Search for the cell housing the specified text and yield its (x, y) center coordinate. 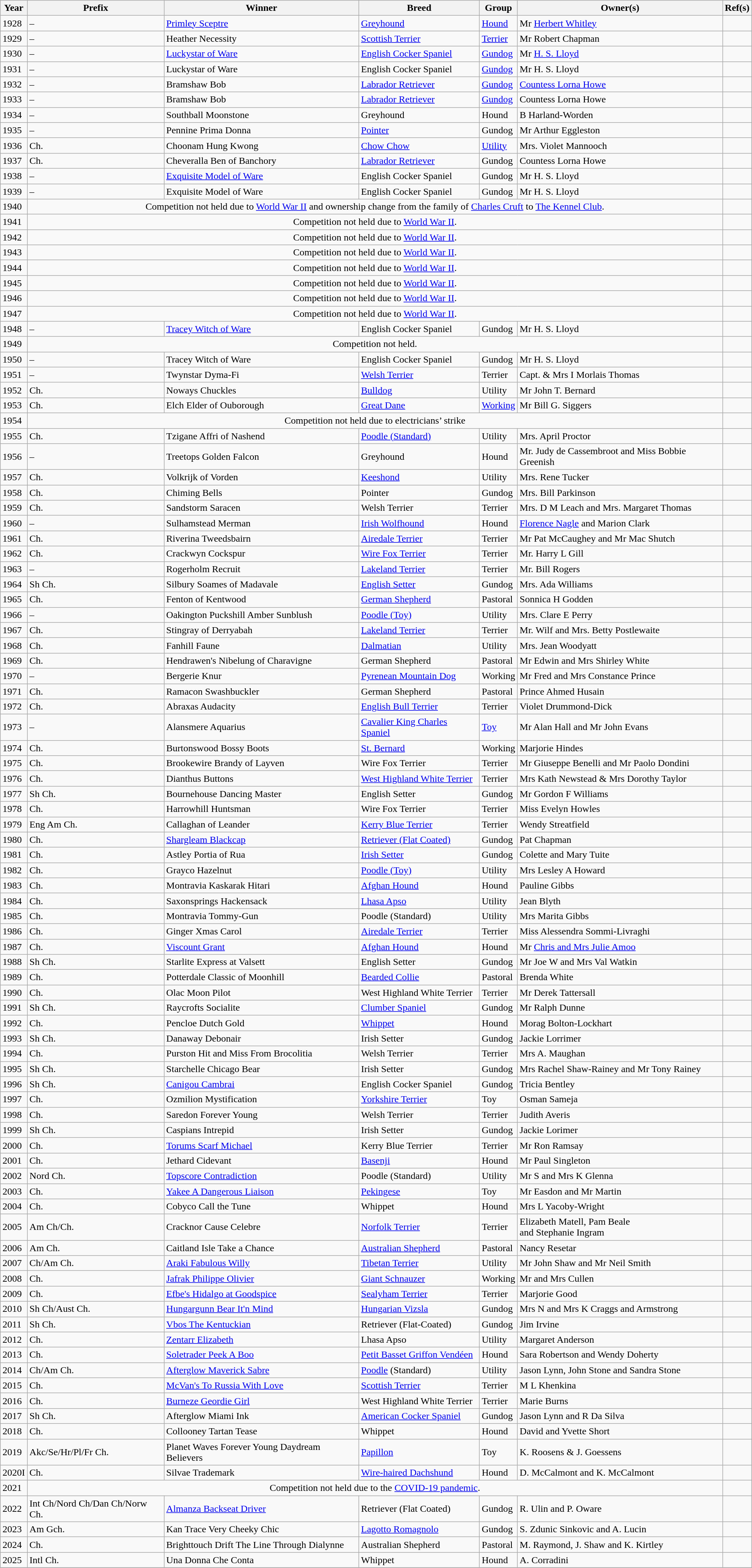
Almanza Backseat Driver (261, 1509)
Great Dane (419, 405)
1940 (14, 207)
Stingray of Derryabah (261, 630)
Pyrenean Mountain Dog (419, 676)
Mrs N and Mrs K Craggs and Armstrong (620, 1309)
1943 (14, 253)
Torums Scarf Michael (261, 1145)
Collooney Tartan Tease (261, 1431)
1952 (14, 390)
Purston Hit and Miss From Brocolitia (261, 1054)
Marie Burns (620, 1401)
1936 (14, 145)
Competition not held due to the COVID-19 pandemic. (375, 1488)
Competition not held. (375, 344)
2012 (14, 1340)
Starchelle Chicago Bear (261, 1069)
1968 (14, 645)
Winner (261, 8)
1948 (14, 329)
S. Zdunic Sinkovic and A. Lucin (620, 1529)
1944 (14, 268)
1937 (14, 161)
2011 (14, 1324)
1964 (14, 584)
Pencloe Dutch Gold (261, 1023)
Hungarian Vizsla (419, 1309)
Kan Trace Very Cheeky Chic (261, 1529)
American Cocker Spaniel (419, 1416)
Burneze Geordie Girl (261, 1401)
Keeshond (419, 477)
Mrs. Bill Parkinson (620, 493)
Basenji (419, 1160)
Osman Sameja (620, 1099)
Mrs A. Maughan (620, 1054)
1972 (14, 707)
2007 (14, 1263)
McVan's To Russia With Love (261, 1385)
1963 (14, 569)
1962 (14, 554)
Saxonsprings Hackensack (261, 901)
1998 (14, 1115)
Oakington Puckshill Amber Sunblush (261, 615)
2024 (14, 1545)
Competition not held due to electricians’ strike (375, 420)
1973 (14, 728)
Jackie Lorrimer (620, 1038)
1999 (14, 1130)
2005 (14, 1227)
1934 (14, 115)
Chow Chow (419, 145)
Am Gch. (96, 1529)
2021 (14, 1488)
Mr Edwin and Mrs Shirley White (620, 661)
Crackwyn Cockspur (261, 554)
Jim Irvine (620, 1324)
Potterdale Classic of Moonhill (261, 977)
Elch Elder of Ouborough (261, 405)
Rogerholm Recruit (261, 569)
Breed (419, 8)
Am Ch. (96, 1248)
Pekingese (419, 1191)
1992 (14, 1023)
Cavalier King Charles Spaniel (419, 728)
Pat Chapman (620, 840)
Noways Chuckles (261, 390)
1987 (14, 946)
Mr. Harry L Gill (620, 554)
1994 (14, 1054)
1980 (14, 840)
2008 (14, 1278)
Afterglow Maverick Sabre (261, 1370)
St. Bernard (419, 748)
Intl Ch. (96, 1560)
Saredon Forever Young (261, 1115)
Competition not held due to World War II and ownership change from the family of Charles Cruft to The Kennel Club. (375, 207)
Lagotto Romagnolo (419, 1529)
Violet Drummond-Dick (620, 707)
1946 (14, 298)
1988 (14, 962)
Jason Lynn and R Da Silva (620, 1416)
1929 (14, 39)
Jackie Lorimer (620, 1130)
Capt. & Mrs I Morlais Thomas (620, 375)
1928 (14, 23)
2017 (14, 1416)
Mrs Rachel Shaw-Rainey and Mr Tony Rainey (620, 1069)
1954 (14, 420)
1995 (14, 1069)
Tricia Bentley (620, 1084)
1965 (14, 599)
Caspians Intrepid (261, 1130)
Mr S and Mrs K Glenna (620, 1176)
1950 (14, 359)
Sealyham Terrier (419, 1294)
1974 (14, 748)
Mr Ralph Dunne (620, 1008)
Marjorie Hindes (620, 748)
1933 (14, 100)
Silvae Trademark (261, 1473)
Mrs. April Proctor (620, 436)
Treetops Golden Falcon (261, 457)
Bournehouse Dancing Master (261, 794)
Southball Moonstone (261, 115)
1985 (14, 916)
Jason Lynn, John Stone and Sandra Stone (620, 1370)
Raycrofts Socialite (261, 1008)
1970 (14, 676)
Sh Ch/Aust Ch. (96, 1309)
Group (499, 8)
Mrs. Violet Mannooch (620, 145)
Mr John Shaw and Mr Neil Smith (620, 1263)
1969 (14, 661)
Twynstar Dyma-Fi (261, 375)
1976 (14, 779)
Papillon (419, 1452)
English Bull Terrier (419, 707)
1947 (14, 314)
Dianthus Buttons (261, 779)
Prefix (96, 8)
Mr Arthur Eggleston (620, 130)
1975 (14, 763)
1930 (14, 54)
2006 (14, 1248)
Eng Am Ch. (96, 824)
Brighttouch Drift The Line Through Dialynne (261, 1545)
2014 (14, 1370)
Mrs. Jean Woodyatt (620, 645)
Sara Robertson and Wendy Doherty (620, 1355)
2018 (14, 1431)
Topscore Contradiction (261, 1176)
Elizabeth Matell, Pam Bealeand Stephanie Ingram (620, 1227)
1956 (14, 457)
1939 (14, 192)
Nancy Resetar (620, 1248)
Yakee A Dangerous Liaison (261, 1191)
Mr Easdon and Mr Martin (620, 1191)
Mr Pat McCaughey and Mr Mac Shutch (620, 538)
2016 (14, 1401)
Nord Ch. (96, 1176)
Volkrijk of Vorden (261, 477)
Araki Fabulous Willy (261, 1263)
2001 (14, 1160)
Silbury Soames of Madavale (261, 584)
Mr John T. Bernard (620, 390)
Ginger Xmas Carol (261, 931)
Brookewire Brandy of Layven (261, 763)
Bergerie Knur (261, 676)
1984 (14, 901)
Judith Averis (620, 1115)
2020I (14, 1473)
1991 (14, 1008)
Afterglow Miami Ink (261, 1416)
2022 (14, 1509)
Colette and Mary Tuite (620, 855)
1990 (14, 993)
R. Ulin and P. Oware (620, 1509)
1935 (14, 130)
Mr Gordon F Williams (620, 794)
Harrowhill Huntsman (261, 809)
Ozmilion Mystification (261, 1099)
Mr. Wilf and Mrs. Betty Postlewaite (620, 630)
2015 (14, 1385)
1958 (14, 493)
1978 (14, 809)
Olac Moon Pilot (261, 993)
Riverina Tweedsbairn (261, 538)
Jethard Cidevant (261, 1160)
2003 (14, 1191)
2010 (14, 1309)
Jafrak Philippe Olivier (261, 1278)
1949 (14, 344)
Mrs. Clare E Perry (620, 615)
K. Roosens & J. Goessens (620, 1452)
Danaway Debonair (261, 1038)
1966 (14, 615)
Astley Portia of Rua (261, 855)
1967 (14, 630)
Sulhamstead Merman (261, 523)
A. Corradini (620, 1560)
Efbe's Hidalgo at Goodspice (261, 1294)
1960 (14, 523)
Fanhill Faune (261, 645)
Mrs Lesley A Howard (620, 870)
Marjorie Good (620, 1294)
Owner(s) (620, 8)
Tzigane Affri of Nashend (261, 436)
Cheveralla Ben of Banchory (261, 161)
Mr Bill G. Siggers (620, 405)
1993 (14, 1038)
1942 (14, 237)
1981 (14, 855)
2013 (14, 1355)
1982 (14, 870)
Mr Alan Hall and Mr John Evans (620, 728)
1938 (14, 176)
Soletrader Peek A Boo (261, 1355)
Callaghan of Leander (261, 824)
Pennine Prima Donna (261, 130)
2023 (14, 1529)
Mr. Bill Rogers (620, 569)
Choonam Hung Kwong (261, 145)
Hendrawen's Nibelung of Charavigne (261, 661)
Mr Robert Chapman (620, 39)
Hungargunn Bear It'n Mind (261, 1309)
1941 (14, 222)
1979 (14, 824)
Primley Sceptre (261, 23)
1989 (14, 977)
2009 (14, 1294)
2000 (14, 1145)
Starlite Express at Valsett (261, 962)
1959 (14, 508)
Montravia Tommy-Gun (261, 916)
Sandstorm Saracen (261, 508)
1953 (14, 405)
Mrs Kath Newstead & Mrs Dorothy Taylor (620, 779)
M L Khenkina (620, 1385)
1961 (14, 538)
Mrs. Ada Williams (620, 584)
Heather Necessity (261, 39)
1986 (14, 931)
Year (14, 8)
Brenda White (620, 977)
Una Donna Che Conta (261, 1560)
Bearded Collie (419, 977)
Akc/Se/Hr/Pl/Fr Ch. (96, 1452)
1983 (14, 885)
Mrs. D M Leach and Mrs. Margaret Thomas (620, 508)
Abraxas Audacity (261, 707)
Cobyco Call the Tune (261, 1207)
David and Yvette Short (620, 1431)
Vbos The Kentuckian (261, 1324)
Mr Fred and Mrs Constance Prince (620, 676)
Miss Evelyn Howles (620, 809)
Mr Paul Singleton (620, 1160)
B Harland-Worden (620, 115)
Mr Ron Ramsay (620, 1145)
Tibetan Terrier (419, 1263)
Pauline Gibbs (620, 885)
Canigou Cambrai (261, 1084)
1951 (14, 375)
2025 (14, 1560)
1931 (14, 69)
Wendy Streatfield (620, 824)
Mr Joe W and Mrs Val Watkin (620, 962)
Florence Nagle and Marion Clark (620, 523)
2002 (14, 1176)
Mrs L Yacoby-Wright (620, 1207)
Clumber Spaniel (419, 1008)
Mr Giuseppe Benelli and Mr Paolo Dondini (620, 763)
Burtonswood Bossy Boots (261, 748)
Norfolk Terrier (419, 1227)
1997 (14, 1099)
1971 (14, 691)
Irish Wolfhound (419, 523)
Viscount Grant (261, 946)
Dalmatian (419, 645)
Mrs Marita Gibbs (620, 916)
1932 (14, 84)
Jean Blyth (620, 901)
Morag Bolton-Lockhart (620, 1023)
Chiming Bells (261, 493)
Planet Waves Forever Young Daydream Believers (261, 1452)
1996 (14, 1084)
Mr Chris and Mrs Julie Amoo (620, 946)
Montravia Kaskarak Hitari (261, 885)
Retriever (Flat-Coated) (419, 1324)
Caitland Isle Take a Chance (261, 1248)
Mr and Mrs Cullen (620, 1278)
1955 (14, 436)
1957 (14, 477)
Mr Derek Tattersall (620, 993)
Sonnica H Godden (620, 599)
Margaret Anderson (620, 1340)
Int Ch/Nord Ch/Dan Ch/Norw Ch. (96, 1509)
2019 (14, 1452)
Wire-haired Dachshund (419, 1473)
Fenton of Kentwood (261, 599)
Alansmere Aquarius (261, 728)
Prince Ahmed Husain (620, 691)
Bulldog (419, 390)
Miss Alessendra Sommi-Livraghi (620, 931)
M. Raymond, J. Shaw and K. Kirtley (620, 1545)
Yorkshire Terrier (419, 1099)
Ramacon Swashbuckler (261, 691)
Grayco Hazelnut (261, 870)
2004 (14, 1207)
Mrs. Rene Tucker (620, 477)
Mr. Judy de Cassembroot and Miss Bobbie Greenish (620, 457)
Shargleam Blackcap (261, 840)
Petit Basset Griffon Vendéen (419, 1355)
Cracknor Cause Celebre (261, 1227)
D. McCalmont and K. McCalmont (620, 1473)
1977 (14, 794)
Zentarr Elizabeth (261, 1340)
1945 (14, 283)
Am Ch/Ch. (96, 1227)
Mr Herbert Whitley (620, 23)
Giant Schnauzer (419, 1278)
Ref(s) (737, 8)
